Detect which cell encompasses the target text, then output its (X, Y) center coordinate. 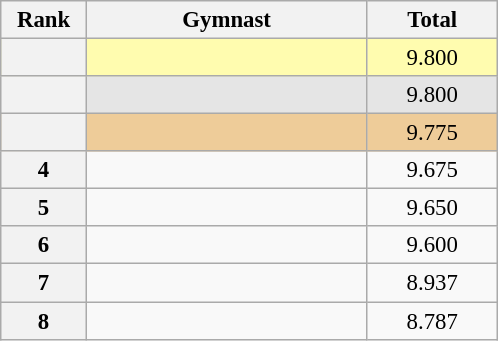
7 (44, 283)
5 (44, 208)
9.600 (432, 245)
Rank (44, 20)
9.650 (432, 208)
8.937 (432, 283)
9.675 (432, 170)
Gymnast (226, 20)
8 (44, 321)
6 (44, 245)
8.787 (432, 321)
4 (44, 170)
Total (432, 20)
9.775 (432, 133)
